From the cell containing the given text, extract its center point as (x, y) coordinate. 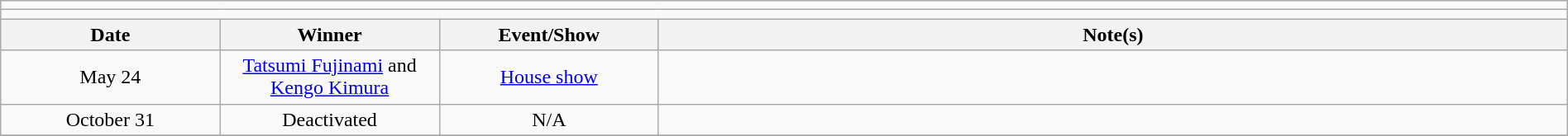
Deactivated (329, 120)
Winner (329, 35)
House show (549, 77)
Date (111, 35)
May 24 (111, 77)
Event/Show (549, 35)
Note(s) (1113, 35)
Tatsumi Fujinami and Kengo Kimura (329, 77)
N/A (549, 120)
October 31 (111, 120)
